Scan for the cell matching the given text and deliver its (X, Y) coordinate at center. 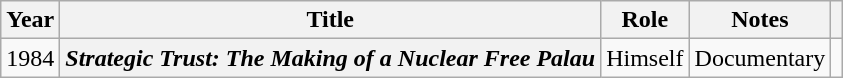
Documentary (760, 58)
Himself (645, 58)
1984 (30, 58)
Title (330, 20)
Role (645, 20)
Notes (760, 20)
Strategic Trust: The Making of a Nuclear Free Palau (330, 58)
Year (30, 20)
